Output the (X, Y) coordinate of the center of the cell containing the given text.  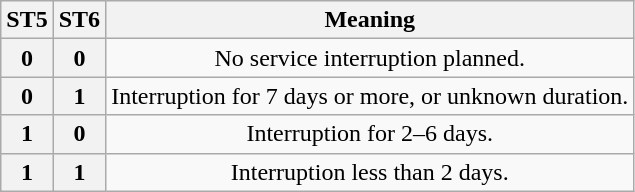
Interruption for 2–6 days. (370, 134)
Interruption less than 2 days. (370, 172)
Meaning (370, 20)
No service interruption planned. (370, 58)
ST6 (79, 20)
Interruption for 7 days or more, or unknown duration. (370, 96)
ST5 (27, 20)
